Pinpoint the cell where the given text exists, returning its [x, y] midpoint coordinate. 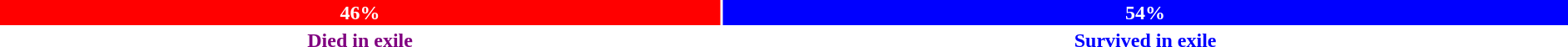
46% [360, 13]
54% [1145, 13]
